From the cell containing the given text, extract its center point as [X, Y] coordinate. 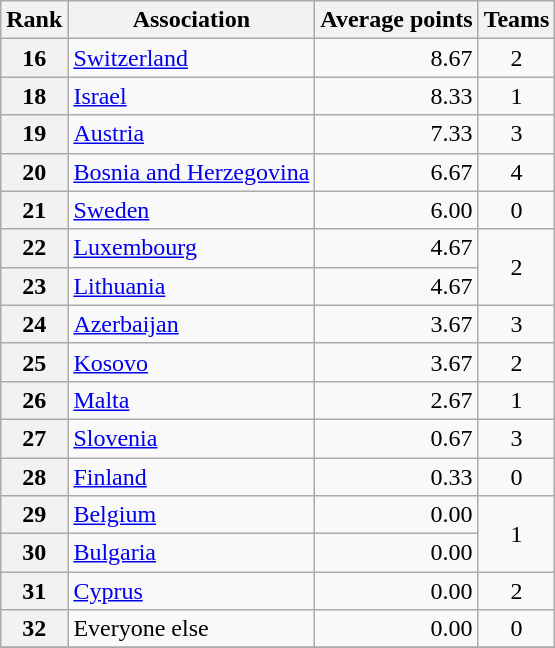
22 [34, 248]
4 [516, 172]
2.67 [396, 400]
Belgium [192, 515]
8.33 [396, 96]
Israel [192, 96]
30 [34, 553]
Bosnia and Herzegovina [192, 172]
Rank [34, 20]
Kosovo [192, 362]
0.67 [396, 438]
31 [34, 591]
Bulgaria [192, 553]
Average points [396, 20]
Luxembourg [192, 248]
Cyprus [192, 591]
18 [34, 96]
23 [34, 286]
27 [34, 438]
Association [192, 20]
16 [34, 58]
32 [34, 629]
29 [34, 515]
Switzerland [192, 58]
Everyone else [192, 629]
0.33 [396, 477]
Lithuania [192, 286]
Malta [192, 400]
Sweden [192, 210]
19 [34, 134]
6.00 [396, 210]
Finland [192, 477]
8.67 [396, 58]
Azerbaijan [192, 324]
28 [34, 477]
26 [34, 400]
6.67 [396, 172]
21 [34, 210]
25 [34, 362]
24 [34, 324]
Austria [192, 134]
7.33 [396, 134]
20 [34, 172]
Slovenia [192, 438]
Teams [516, 20]
